Locate the cell with the specified text and output its (x, y) center coordinate. 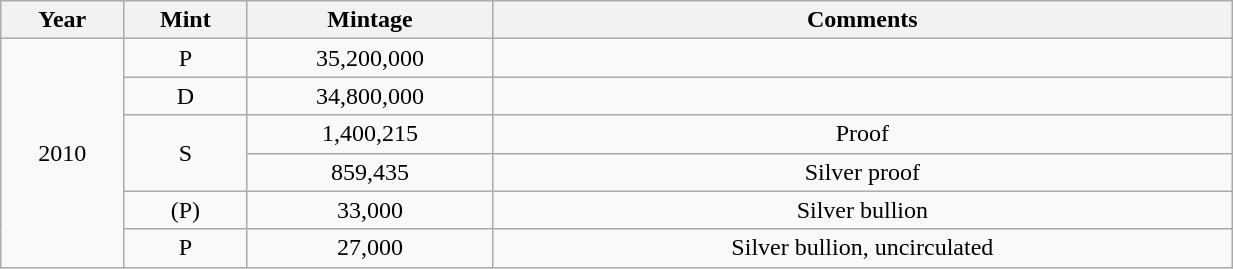
2010 (62, 153)
34,800,000 (370, 96)
Silver bullion (862, 210)
Mintage (370, 20)
35,200,000 (370, 58)
Year (62, 20)
27,000 (370, 248)
Comments (862, 20)
1,400,215 (370, 134)
33,000 (370, 210)
(P) (186, 210)
859,435 (370, 172)
D (186, 96)
Proof (862, 134)
Silver bullion, uncirculated (862, 248)
Silver proof (862, 172)
S (186, 153)
Mint (186, 20)
